Return the [x, y] coordinate for the center point of the cell that contains the specified text.  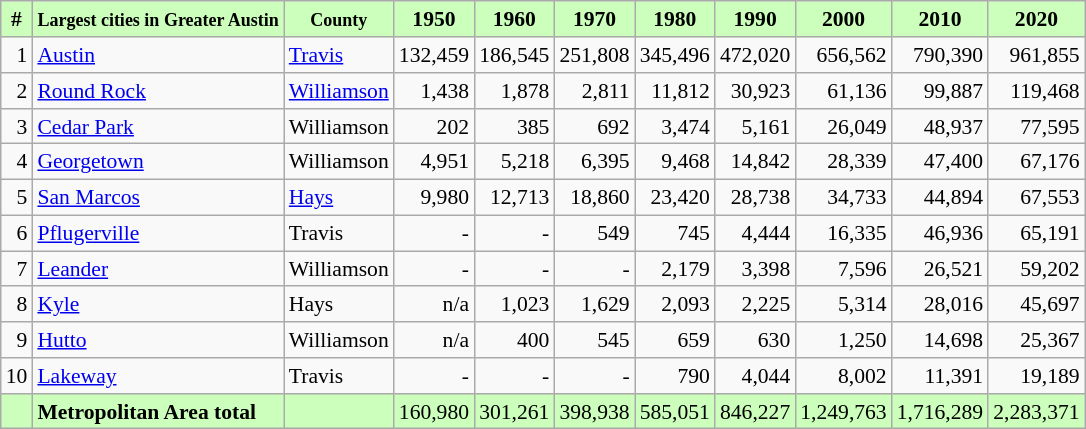
385 [514, 126]
Pflugerville [158, 233]
8 [17, 304]
1,249,763 [843, 411]
26,049 [843, 126]
1,878 [514, 91]
1990 [755, 19]
12,713 [514, 197]
Hutto [158, 340]
1,629 [594, 304]
25,367 [1036, 340]
1960 [514, 19]
4,044 [755, 376]
Leander [158, 269]
2,093 [675, 304]
67,553 [1036, 197]
1 [17, 55]
Cedar Park [158, 126]
5 [17, 197]
65,191 [1036, 233]
692 [594, 126]
3,474 [675, 126]
19,189 [1036, 376]
Kyle [158, 304]
2,811 [594, 91]
400 [514, 340]
Georgetown [158, 162]
301,261 [514, 411]
3 [17, 126]
1,023 [514, 304]
5,314 [843, 304]
26,521 [940, 269]
16,335 [843, 233]
251,808 [594, 55]
1,250 [843, 340]
Round Rock [158, 91]
790 [675, 376]
2,225 [755, 304]
846,227 [755, 411]
659 [675, 340]
18,860 [594, 197]
472,020 [755, 55]
23,420 [675, 197]
630 [755, 340]
4 [17, 162]
1,716,289 [940, 411]
6,395 [594, 162]
2 [17, 91]
2,283,371 [1036, 411]
47,400 [940, 162]
14,842 [755, 162]
Austin [158, 55]
345,496 [675, 55]
77,595 [1036, 126]
48,937 [940, 126]
5,218 [514, 162]
9 [17, 340]
46,936 [940, 233]
398,938 [594, 411]
28,016 [940, 304]
4,444 [755, 233]
28,738 [755, 197]
11,391 [940, 376]
202 [434, 126]
99,887 [940, 91]
45,697 [1036, 304]
119,468 [1036, 91]
961,855 [1036, 55]
30,923 [755, 91]
6 [17, 233]
San Marcos [158, 197]
34,733 [843, 197]
585,051 [675, 411]
8,002 [843, 376]
28,339 [843, 162]
2010 [940, 19]
61,136 [843, 91]
10 [17, 376]
2020 [1036, 19]
790,390 [940, 55]
# [17, 19]
2000 [843, 19]
132,459 [434, 55]
1950 [434, 19]
County [339, 19]
745 [675, 233]
656,562 [843, 55]
9,980 [434, 197]
Lakeway [158, 376]
1980 [675, 19]
3,398 [755, 269]
5,161 [755, 126]
11,812 [675, 91]
160,980 [434, 411]
9,468 [675, 162]
7,596 [843, 269]
44,894 [940, 197]
14,698 [940, 340]
2,179 [675, 269]
7 [17, 269]
67,176 [1036, 162]
Metropolitan Area total [158, 411]
59,202 [1036, 269]
Largest cities in Greater Austin [158, 19]
1970 [594, 19]
545 [594, 340]
549 [594, 233]
4,951 [434, 162]
186,545 [514, 55]
1,438 [434, 91]
